Return the [x, y] coordinate for the center point of the cell that contains the specified text.  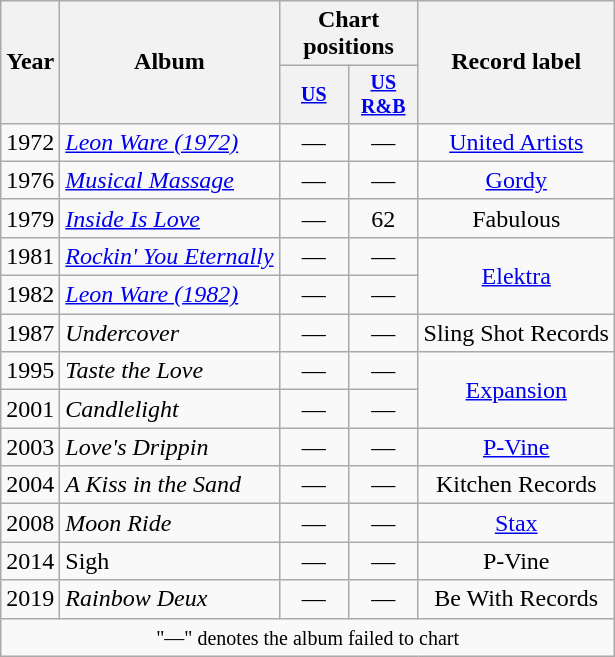
US [314, 94]
2019 [30, 599]
1995 [30, 371]
Sigh [170, 561]
1981 [30, 256]
1987 [30, 333]
Fabulous [516, 218]
Be With Records [516, 599]
Leon Ware (1982) [170, 295]
Year [30, 62]
Undercover [170, 333]
Rainbow Deux [170, 599]
Inside Is Love [170, 218]
Sling Shot Records [516, 333]
"—" denotes the album failed to chart [308, 637]
Love's Drippin [170, 447]
1976 [30, 180]
Chart positions [348, 34]
USR&B [384, 94]
Candlelight [170, 409]
2001 [30, 409]
1979 [30, 218]
Elektra [516, 275]
Musical Massage [170, 180]
Moon Ride [170, 523]
Kitchen Records [516, 485]
2003 [30, 447]
Expansion [516, 390]
2004 [30, 485]
2014 [30, 561]
1972 [30, 142]
A Kiss in the Sand [170, 485]
Taste the Love [170, 371]
Leon Ware (1972) [170, 142]
Stax [516, 523]
Record label [516, 62]
62 [384, 218]
1982 [30, 295]
Album [170, 62]
Rockin' You Eternally [170, 256]
2008 [30, 523]
Gordy [516, 180]
United Artists [516, 142]
